Locate the cell with the specified text and output its (X, Y) center coordinate. 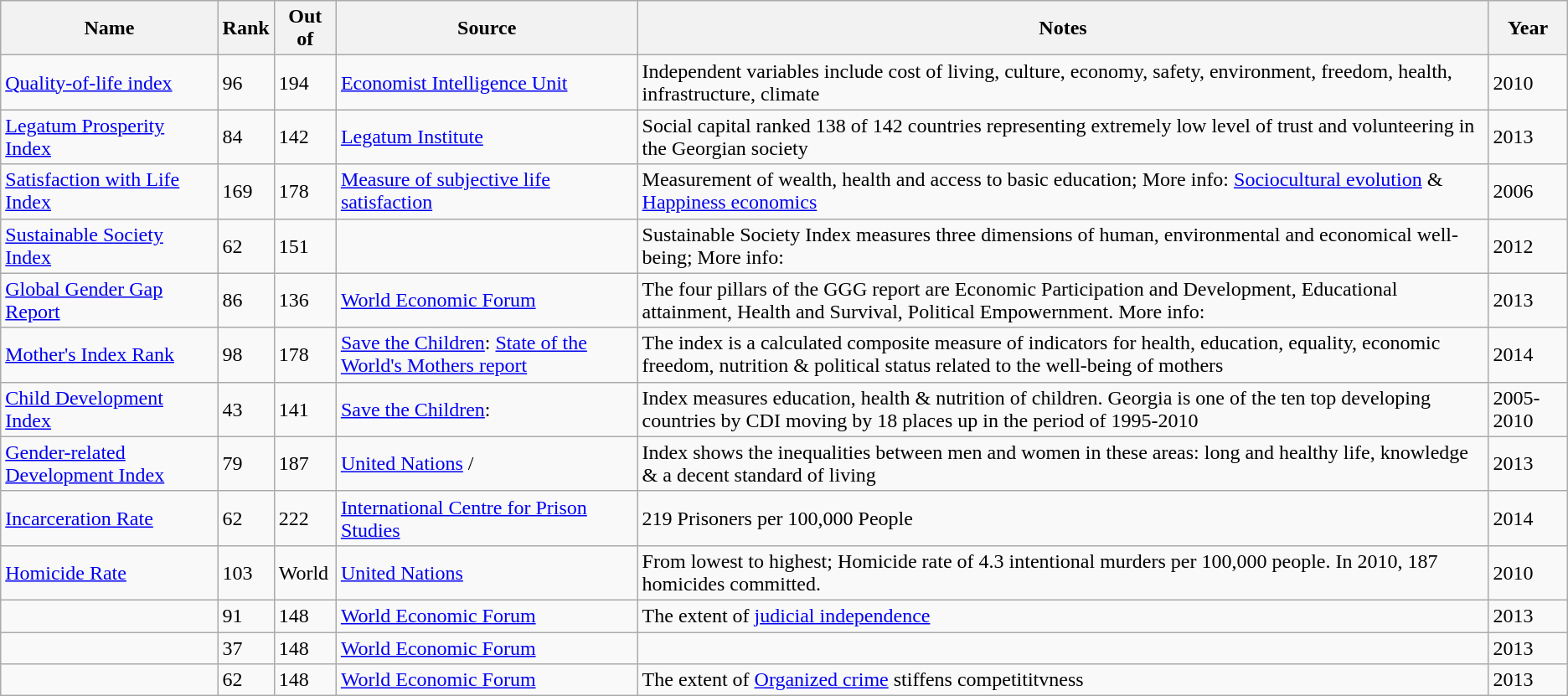
Gender-related Development Index (109, 464)
219 Prisoners per 100,000 People (1063, 518)
Out of (305, 28)
Global Gender Gap Report (109, 300)
86 (246, 300)
2005-2010 (1528, 409)
Name (109, 28)
84 (246, 137)
2012 (1528, 246)
Measure of subjective life satisfaction (487, 191)
Mother's Index Rank (109, 355)
Legatum Institute (487, 137)
103 (246, 573)
The extent of judicial independence (1063, 616)
Economist Intelligence Unit (487, 82)
Child Development Index (109, 409)
37 (246, 647)
From lowest to highest; Homicide rate of 4.3 intentional murders per 100,000 people. In 2010, 187 homicides committed. (1063, 573)
Social capital ranked 138 of 142 countries representing extremely low level of trust and volunteering in the Georgian society (1063, 137)
Save the Children: State of the World's Mothers report (487, 355)
Rank (246, 28)
Measurement of wealth, health and access to basic education; More info: Sociocultural evolution & Happiness economics (1063, 191)
169 (246, 191)
222 (305, 518)
98 (246, 355)
194 (305, 82)
Source (487, 28)
Incarceration Rate (109, 518)
2006 (1528, 191)
Notes (1063, 28)
Index shows the inequalities between men and women in these areas: long and healthy life, knowledge & a decent standard of living (1063, 464)
43 (246, 409)
International Centre for Prison Studies (487, 518)
79 (246, 464)
Legatum Prosperity Index (109, 137)
142 (305, 137)
The extent of Organized crime stiffens competititvness (1063, 680)
Sustainable Society Index measures three dimensions of human, environmental and economical well-being; More info: (1063, 246)
91 (246, 616)
151 (305, 246)
United Nations (487, 573)
187 (305, 464)
World (305, 573)
96 (246, 82)
Quality-of-life index (109, 82)
141 (305, 409)
Independent variables include cost of living, culture, economy, safety, environment, freedom, health, infrastructure, climate (1063, 82)
Save the Children: (487, 409)
United Nations / (487, 464)
Homicide Rate (109, 573)
Satisfaction with Life Index (109, 191)
Sustainable Society Index (109, 246)
136 (305, 300)
Year (1528, 28)
